Determine the [x, y] coordinate at the center of the cell enclosing the given text.  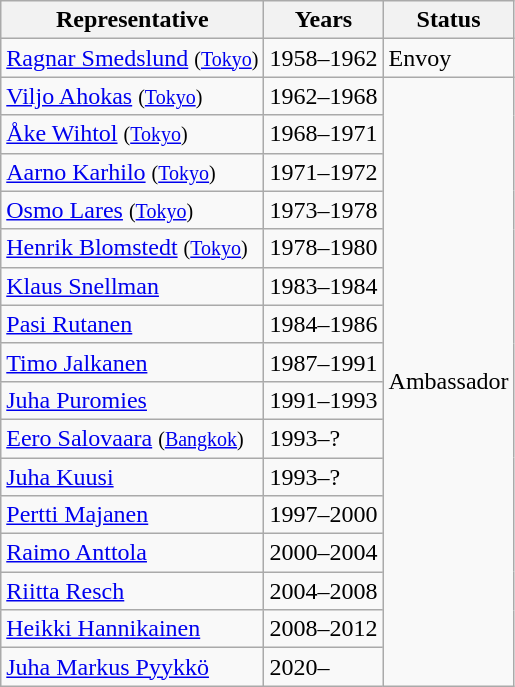
1997–2000 [324, 515]
Henrik Blomstedt (Tokyo) [132, 248]
2008–2012 [324, 629]
Juha Puromies [132, 400]
1973–1978 [324, 210]
Timo Jalkanen [132, 362]
Representative [132, 20]
1971–1972 [324, 172]
Ragnar Smedslund (Tokyo) [132, 58]
1987–1991 [324, 362]
Pertti Majanen [132, 515]
Raimo Anttola [132, 553]
Åke Wihtol (Tokyo) [132, 134]
Status [448, 20]
1958–1962 [324, 58]
Juha Markus Pyykkö [132, 667]
Heikki Hannikainen [132, 629]
1983–1984 [324, 286]
1978–1980 [324, 248]
Riitta Resch [132, 591]
2020– [324, 667]
Osmo Lares (Tokyo) [132, 210]
1962–1968 [324, 96]
Pasi Rutanen [132, 324]
Juha Kuusi [132, 477]
Viljo Ahokas (Tokyo) [132, 96]
Envoy [448, 58]
Aarno Karhilo (Tokyo) [132, 172]
1991–1993 [324, 400]
2004–2008 [324, 591]
Klaus Snellman [132, 286]
Ambassador [448, 382]
Eero Salovaara (Bangkok) [132, 438]
1984–1986 [324, 324]
1968–1971 [324, 134]
2000–2004 [324, 553]
Years [324, 20]
